Return (X, Y) of the center of cell containing provided text 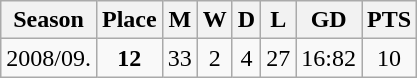
D (246, 20)
33 (180, 58)
Place (129, 20)
GD (329, 20)
2 (214, 58)
L (278, 20)
16:82 (329, 58)
10 (390, 58)
W (214, 20)
27 (278, 58)
4 (246, 58)
Season (49, 20)
M (180, 20)
12 (129, 58)
2008/09. (49, 58)
PTS (390, 20)
